Return the [x, y] coordinate for the center point of the cell that contains the specified text.  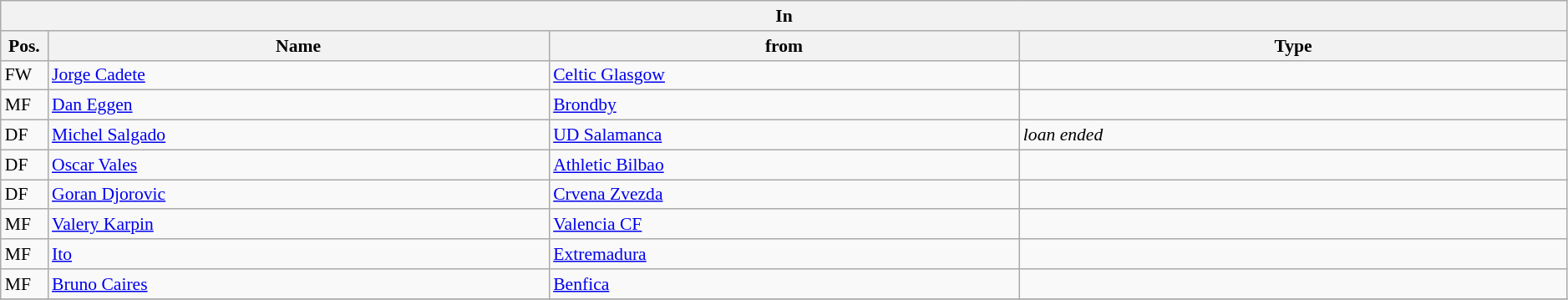
UD Salamanca [784, 135]
Name [298, 46]
Athletic Bilbao [784, 165]
Jorge Cadete [298, 75]
Pos. [24, 46]
Brondby [784, 105]
Goran Djorovic [298, 195]
Crvena Zvezda [784, 195]
loan ended [1293, 135]
Benfica [784, 284]
Valencia CF [784, 225]
Valery Karpin [298, 225]
Michel Salgado [298, 135]
Dan Eggen [298, 105]
In [784, 16]
from [784, 46]
Oscar Vales [298, 165]
Bruno Caires [298, 284]
Extremadura [784, 254]
Ito [298, 254]
Type [1293, 46]
FW [24, 75]
Celtic Glasgow [784, 75]
